Search for the cell housing the specified text and yield its [x, y] center coordinate. 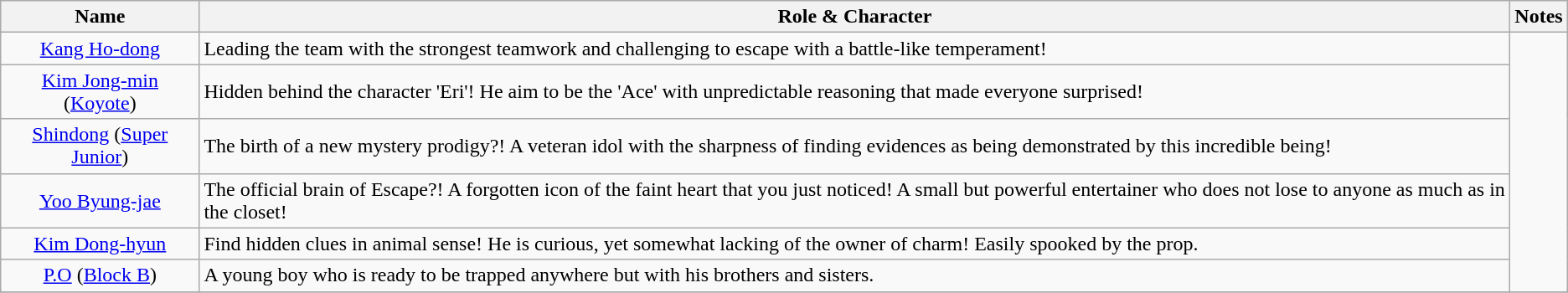
A young boy who is ready to be trapped anywhere but with his brothers and sisters. [854, 275]
P.O (Block B) [101, 275]
Notes [1539, 17]
Role & Character [854, 17]
The birth of a new mystery prodigy?! A veteran idol with the sharpness of finding evidences as being demonstrated by this incredible being! [854, 146]
Kang Ho-dong [101, 49]
Yoo Byung-jae [101, 201]
Hidden behind the character 'Eri'! He aim to be the 'Ace' with unpredictable reasoning that made everyone surprised! [854, 92]
Shindong (Super Junior) [101, 146]
Find hidden clues in animal sense! He is curious, yet somewhat lacking of the owner of charm! Easily spooked by the prop. [854, 244]
Name [101, 17]
Kim Dong-hyun [101, 244]
Kim Jong-min (Koyote) [101, 92]
Leading the team with the strongest teamwork and challenging to escape with a battle-like temperament! [854, 49]
